Identify which cell holds the provided text, then report its [X, Y] central coordinate. 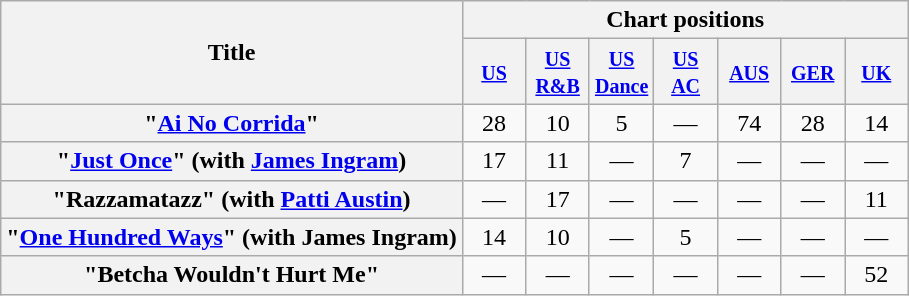
AUS [749, 72]
52 [876, 275]
Chart positions [685, 20]
"Ai No Corrida" [232, 123]
"One Hundred Ways" (with James Ingram) [232, 237]
UK [876, 72]
74 [749, 123]
GER [813, 72]
7 [686, 161]
"Betcha Wouldn't Hurt Me" [232, 275]
"Razzamatazz" (with Patti Austin) [232, 199]
Title [232, 52]
USR&B [558, 72]
"Just Once" (with James Ingram) [232, 161]
US [494, 72]
US Dance [621, 72]
US AC [686, 72]
